Extract the (X, Y) coordinate from the center of the cell holding the provided text.  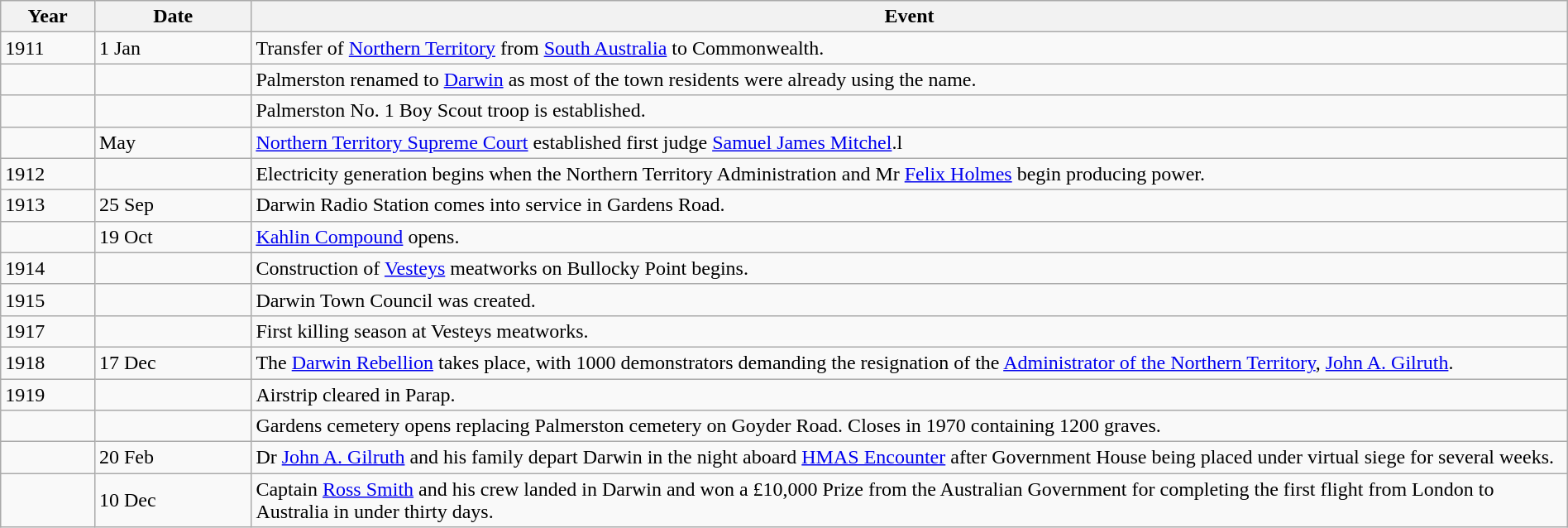
Palmerston renamed to Darwin as most of the town residents were already using the name. (910, 79)
Date (172, 17)
10 Dec (172, 500)
Gardens cemetery opens replacing Palmerston cemetery on Goyder Road. Closes in 1970 containing 1200 graves. (910, 426)
Darwin Town Council was created. (910, 300)
25 Sep (172, 205)
The Darwin Rebellion takes place, with 1000 demonstrators demanding the resignation of the Administrator of the Northern Territory, John A. Gilruth. (910, 362)
Electricity generation begins when the Northern Territory Administration and Mr Felix Holmes begin producing power. (910, 174)
Transfer of Northern Territory from South Australia to Commonwealth. (910, 48)
Airstrip cleared in Parap. (910, 395)
Kahlin Compound opens. (910, 237)
First killing season at Vesteys meatworks. (910, 331)
Palmerston No. 1 Boy Scout troop is established. (910, 111)
1 Jan (172, 48)
May (172, 142)
1911 (48, 48)
Northern Territory Supreme Court established first judge Samuel James Mitchel.l (910, 142)
1913 (48, 205)
1914 (48, 268)
1919 (48, 395)
Construction of Vesteys meatworks on Bullocky Point begins. (910, 268)
Event (910, 17)
Darwin Radio Station comes into service in Gardens Road. (910, 205)
1917 (48, 331)
19 Oct (172, 237)
20 Feb (172, 458)
1918 (48, 362)
17 Dec (172, 362)
1912 (48, 174)
1915 (48, 300)
Year (48, 17)
